Identify which cell holds the provided text, then report its [X, Y] central coordinate. 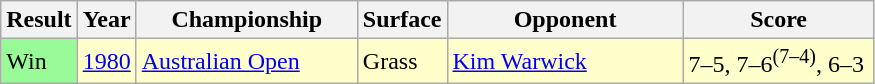
Score [778, 20]
Result [39, 20]
1980 [106, 62]
Championship [246, 20]
Kim Warwick [565, 62]
Surface [402, 20]
Win [39, 62]
7–5, 7–6(7–4), 6–3 [778, 62]
Year [106, 20]
Grass [402, 62]
Australian Open [246, 62]
Opponent [565, 20]
